Provide the (x, y) coordinate of the cell's center where the given text is located.  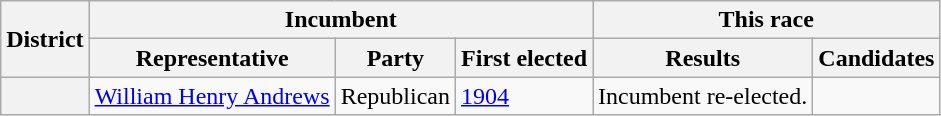
Incumbent re-elected. (703, 96)
Party (395, 58)
Results (703, 58)
1904 (524, 96)
William Henry Andrews (212, 96)
This race (766, 20)
Representative (212, 58)
Incumbent (340, 20)
Candidates (876, 58)
First elected (524, 58)
Republican (395, 96)
District (45, 39)
